For the text-containing cell, return its midpoint in [X, Y] coordinate format. 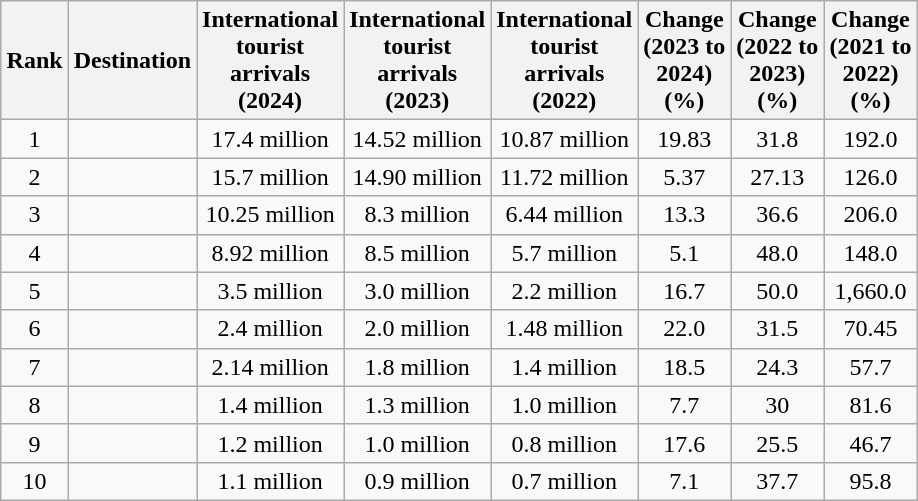
17.4 million [270, 139]
6.44 million [564, 215]
5 [34, 291]
1,660.0 [870, 291]
24.3 [778, 367]
Rank [34, 60]
9 [34, 443]
14.52 million [418, 139]
19.83 [684, 139]
48.0 [778, 253]
4 [34, 253]
14.90 million [418, 177]
7.7 [684, 405]
31.5 [778, 329]
192.0 [870, 139]
10.87 million [564, 139]
2.14 million [270, 367]
46.7 [870, 443]
International tourist arrivals (2023) [418, 60]
1.1 million [270, 481]
2 [34, 177]
37.7 [778, 481]
0.9 million [418, 481]
2.2 million [564, 291]
30 [778, 405]
1.2 million [270, 443]
57.7 [870, 367]
22.0 [684, 329]
3.0 million [418, 291]
Change (2021 to 2022) (%) [870, 60]
3.5 million [270, 291]
1.3 million [418, 405]
16.7 [684, 291]
Destination [132, 60]
Change (2022 to 2023) (%) [778, 60]
206.0 [870, 215]
8.92 million [270, 253]
International tourist arrivals (2022) [564, 60]
1 [34, 139]
17.6 [684, 443]
31.8 [778, 139]
3 [34, 215]
8.3 million [418, 215]
8 [34, 405]
Change (2023 to 2024) (%) [684, 60]
13.3 [684, 215]
2.4 million [270, 329]
15.7 million [270, 177]
27.13 [778, 177]
36.6 [778, 215]
International tourist arrivals (2024) [270, 60]
0.8 million [564, 443]
6 [34, 329]
148.0 [870, 253]
10.25 million [270, 215]
10 [34, 481]
95.8 [870, 481]
70.45 [870, 329]
8.5 million [418, 253]
1.48 million [564, 329]
2.0 million [418, 329]
5.1 [684, 253]
7.1 [684, 481]
5.37 [684, 177]
126.0 [870, 177]
11.72 million [564, 177]
0.7 million [564, 481]
50.0 [778, 291]
5.7 million [564, 253]
7 [34, 367]
25.5 [778, 443]
1.8 million [418, 367]
81.6 [870, 405]
18.5 [684, 367]
